Return the [x, y] coordinate for the center point of the cell that contains the specified text.  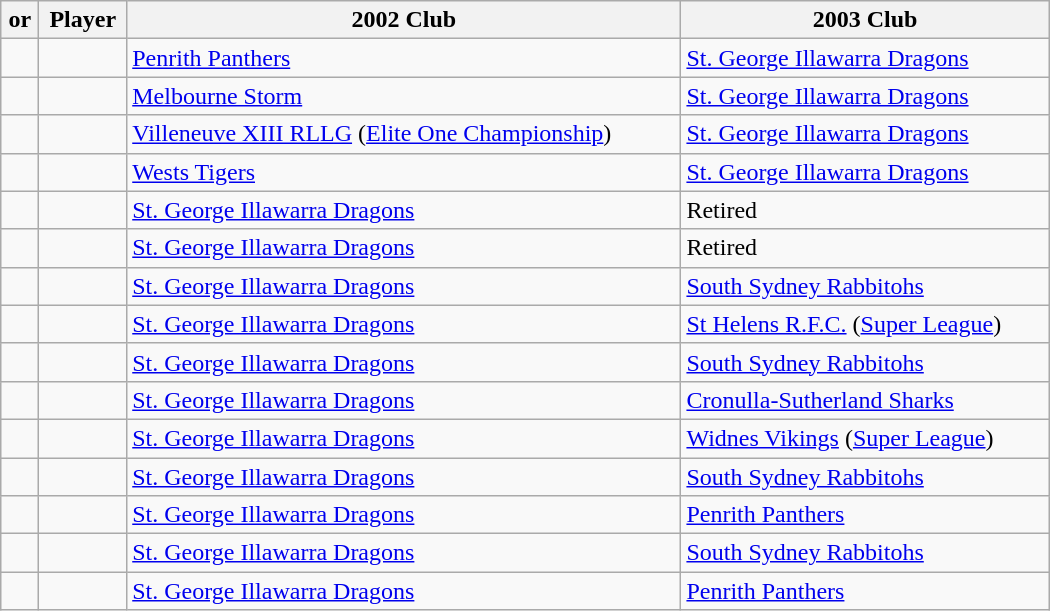
Widnes Vikings (Super League) [865, 438]
Melbourne Storm [404, 96]
St Helens R.F.C. (Super League) [865, 324]
2002 Club [404, 20]
Villeneuve XIII RLLG (Elite One Championship) [404, 134]
Wests Tigers [404, 172]
Cronulla-Sutherland Sharks [865, 400]
or [20, 20]
2003 Club [865, 20]
Player [83, 20]
